Determine the (x, y) coordinate at the center of the cell enclosing the given text.  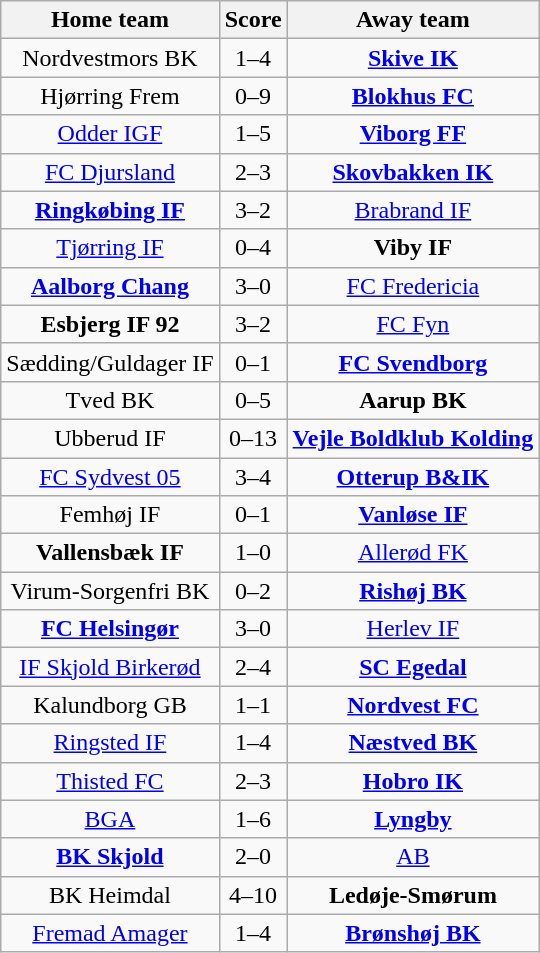
Hobro IK (413, 781)
Lyngby (413, 819)
Tved BK (110, 400)
0–4 (253, 248)
Kalundborg GB (110, 705)
Otterup B&IK (413, 477)
1–5 (253, 134)
Hjørring Frem (110, 96)
0–9 (253, 96)
FC Fredericia (413, 286)
1–6 (253, 819)
Away team (413, 20)
BGA (110, 819)
AB (413, 857)
Ledøje-Smørum (413, 895)
Allerød FK (413, 553)
Fremad Amager (110, 933)
0–13 (253, 438)
Ringkøbing IF (110, 210)
FC Helsingør (110, 629)
1–1 (253, 705)
4–10 (253, 895)
2–0 (253, 857)
1–0 (253, 553)
Sædding/Guldager IF (110, 362)
Tjørring IF (110, 248)
0–2 (253, 591)
Blokhus FC (413, 96)
Viborg FF (413, 134)
IF Skjold Birkerød (110, 667)
Odder IGF (110, 134)
2–4 (253, 667)
BK Heimdal (110, 895)
Skovbakken IK (413, 172)
Vanløse IF (413, 515)
Vallensbæk IF (110, 553)
Aarup BK (413, 400)
Esbjerg IF 92 (110, 324)
Viby IF (413, 248)
Nordvestmors BK (110, 58)
FC Fyn (413, 324)
Vejle Boldklub Kolding (413, 438)
0–5 (253, 400)
Virum-Sorgenfri BK (110, 591)
Aalborg Chang (110, 286)
Næstved BK (413, 743)
FC Djursland (110, 172)
Ubberud IF (110, 438)
SC Egedal (413, 667)
FC Sydvest 05 (110, 477)
Ringsted IF (110, 743)
Home team (110, 20)
Thisted FC (110, 781)
Rishøj BK (413, 591)
Brønshøj BK (413, 933)
Nordvest FC (413, 705)
FC Svendborg (413, 362)
Herlev IF (413, 629)
BK Skjold (110, 857)
Score (253, 20)
Femhøj IF (110, 515)
Skive IK (413, 58)
Brabrand IF (413, 210)
3–4 (253, 477)
